Determine the (X, Y) coordinate at the center of the cell enclosing the given text.  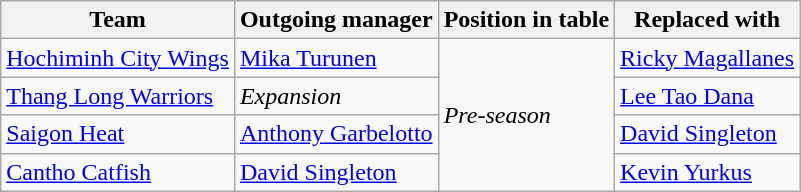
Position in table (526, 20)
Hochiminh City Wings (118, 58)
Anthony Garbelotto (336, 134)
Team (118, 20)
Saigon Heat (118, 134)
Kevin Yurkus (708, 172)
Pre-season (526, 115)
Cantho Catfish (118, 172)
Thang Long Warriors (118, 96)
Ricky Magallanes (708, 58)
Mika Turunen (336, 58)
Expansion (336, 96)
Replaced with (708, 20)
Lee Tao Dana (708, 96)
Outgoing manager (336, 20)
